Find where the given text appears and provide that cell's center as (x, y) coordinate. 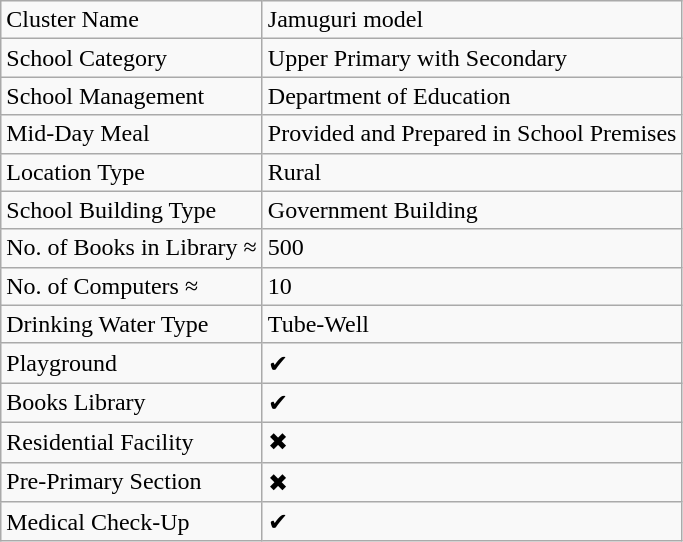
School Building Type (132, 210)
Tube-Well (472, 324)
Medical Check-Up (132, 522)
Mid-Day Meal (132, 134)
Jamuguri model (472, 20)
Provided and Prepared in School Premises (472, 134)
Playground (132, 363)
School Management (132, 96)
Books Library (132, 403)
Cluster Name (132, 20)
School Category (132, 58)
Residential Facility (132, 442)
10 (472, 286)
500 (472, 248)
Pre-Primary Section (132, 482)
Government Building (472, 210)
No. of Books in Library ≈ (132, 248)
Upper Primary with Secondary (472, 58)
Drinking Water Type (132, 324)
Rural (472, 172)
Department of Education (472, 96)
No. of Computers ≈ (132, 286)
Location Type (132, 172)
